Capture the cell that displays the provided text and extract its [X, Y] central coordinate. 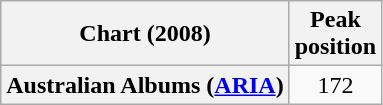
Peakposition [335, 34]
172 [335, 85]
Australian Albums (ARIA) [145, 85]
Chart (2008) [145, 34]
